Identify which cell holds the provided text, then report its [x, y] central coordinate. 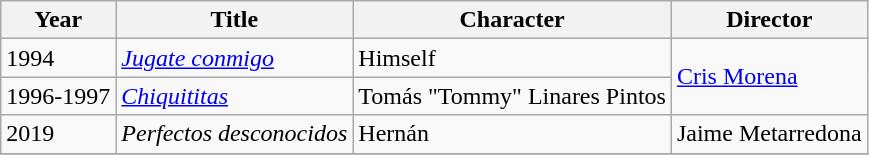
1994 [58, 58]
Hernán [512, 134]
Director [769, 20]
Year [58, 20]
Jaime Metarredona [769, 134]
Perfectos desconocidos [234, 134]
Cris Morena [769, 77]
Jugate conmigo [234, 58]
Chiquititas [234, 96]
Tomás "Tommy" Linares Pintos [512, 96]
Himself [512, 58]
1996-1997 [58, 96]
Character [512, 20]
2019 [58, 134]
Title [234, 20]
